Return the [X, Y] coordinate for the center point of the cell that contains the specified text.  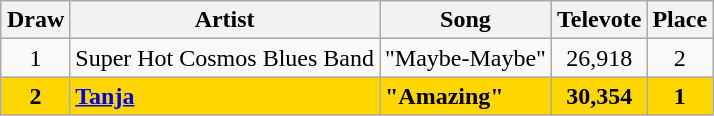
Place [680, 20]
Super Hot Cosmos Blues Band [225, 58]
Televote [598, 20]
"Amazing" [466, 96]
26,918 [598, 58]
30,354 [598, 96]
Artist [225, 20]
"Maybe-Maybe" [466, 58]
Draw [35, 20]
Tanja [225, 96]
Song [466, 20]
